Provide the [X, Y] coordinate of the cell's center where the given text is located.  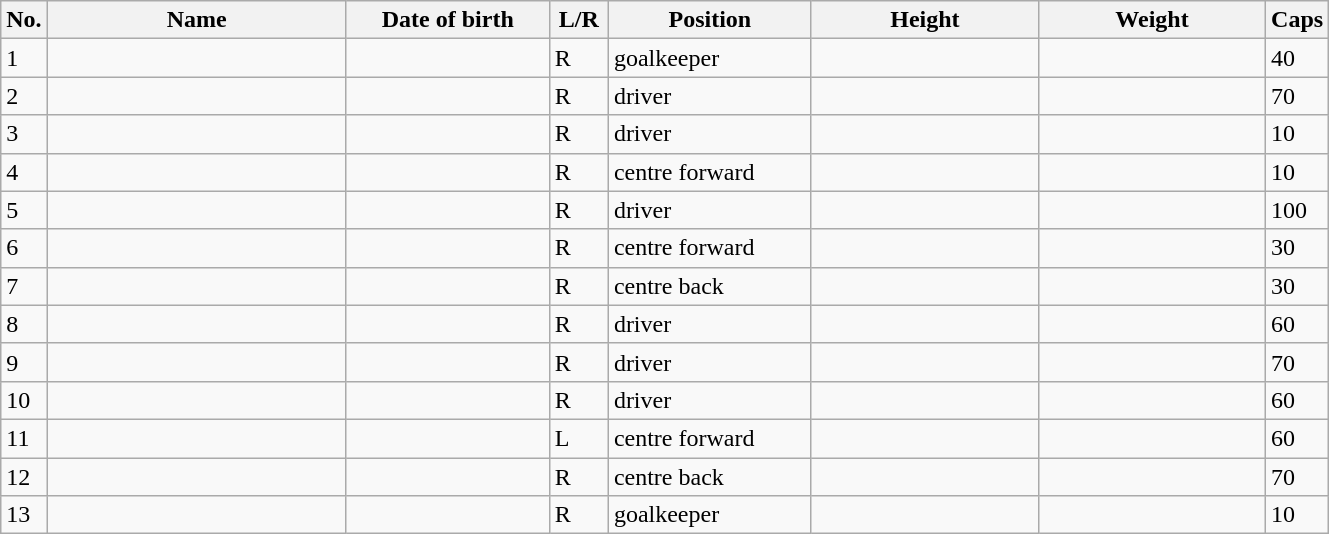
L [578, 438]
1 [24, 58]
L/R [578, 20]
12 [24, 477]
Date of birth [448, 20]
2 [24, 96]
Height [924, 20]
8 [24, 324]
3 [24, 134]
13 [24, 515]
11 [24, 438]
No. [24, 20]
Weight [1152, 20]
4 [24, 172]
6 [24, 248]
5 [24, 210]
Caps [1298, 20]
9 [24, 362]
100 [1298, 210]
Position [710, 20]
40 [1298, 58]
7 [24, 286]
Name [196, 20]
